Find where the given text appears and provide that cell's center as (X, Y) coordinate. 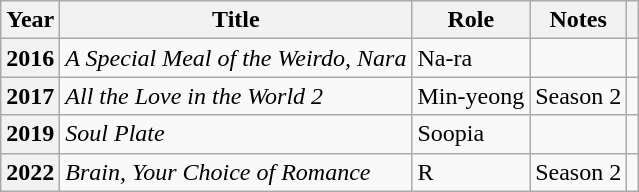
Min-yeong (471, 96)
2019 (30, 134)
2016 (30, 58)
Title (236, 20)
R (471, 172)
A Special Meal of the Weirdo, Nara (236, 58)
Brain, Your Choice of Romance (236, 172)
Role (471, 20)
2017 (30, 96)
Na-ra (471, 58)
2022 (30, 172)
Soul Plate (236, 134)
Year (30, 20)
Soopia (471, 134)
Notes (578, 20)
All the Love in the World 2 (236, 96)
